Return (X, Y) of the center of cell containing provided text 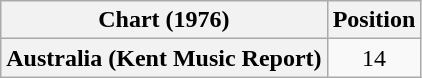
Position (374, 20)
Australia (Kent Music Report) (164, 58)
Chart (1976) (164, 20)
14 (374, 58)
